Pinpoint the cell where the given text exists, returning its (x, y) midpoint coordinate. 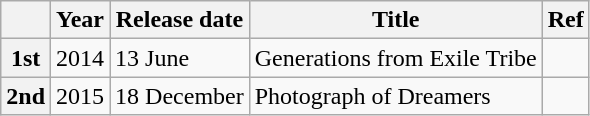
Generations from Exile Tribe (396, 58)
1st (26, 58)
Release date (180, 20)
Title (396, 20)
2015 (80, 96)
Ref (566, 20)
Year (80, 20)
13 June (180, 58)
2014 (80, 58)
2nd (26, 96)
18 December (180, 96)
Photograph of Dreamers (396, 96)
